Determine the [x, y] coordinate at the center of the cell enclosing the given text.  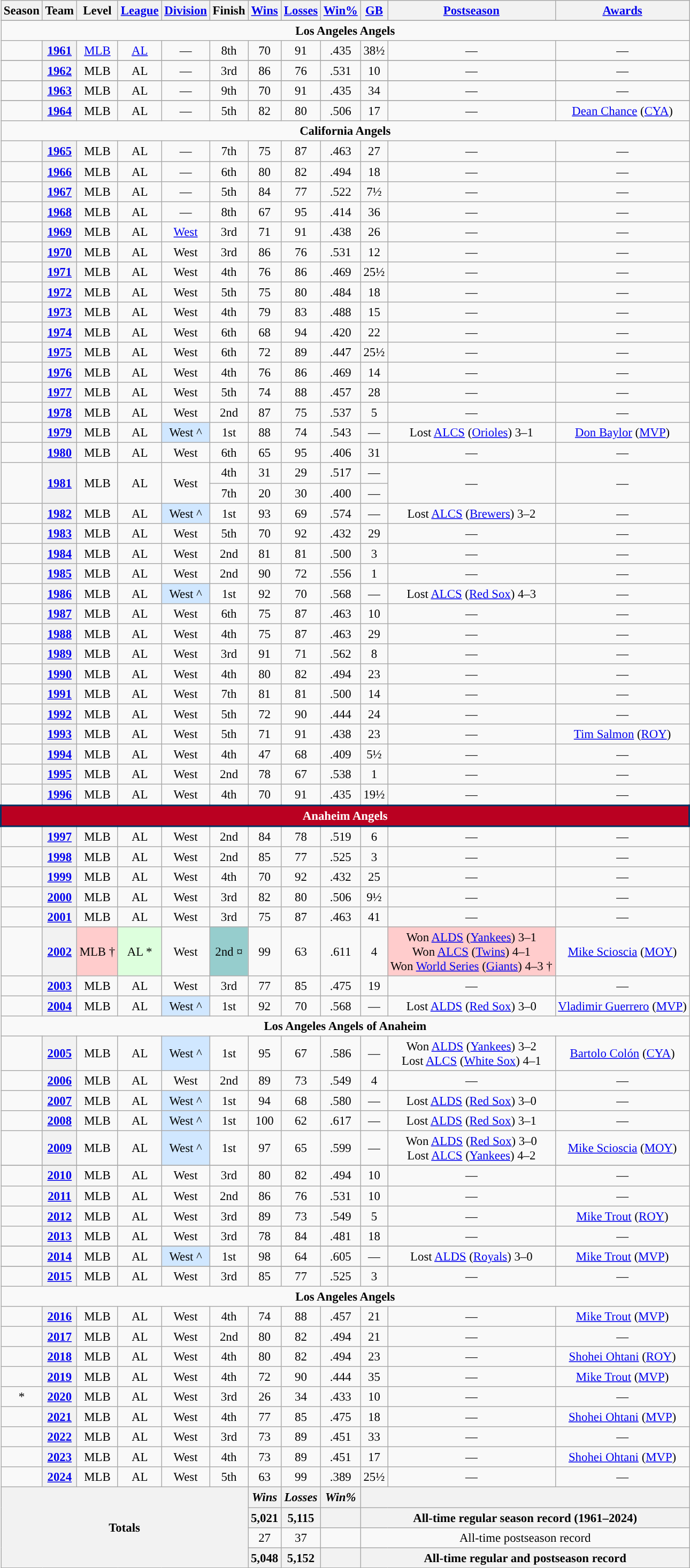
* [22, 1397]
1998 [59, 857]
2018 [59, 1357]
2023 [59, 1457]
MLB † [97, 951]
1973 [59, 312]
1983 [59, 533]
1991 [59, 694]
35 [374, 1377]
Lost ALDS (Red Sox) 3–1 [472, 1121]
.617 [340, 1121]
38½ [374, 51]
1975 [59, 352]
AL * [139, 951]
9½ [374, 897]
69 [301, 513]
.420 [340, 332]
.599 [340, 1149]
.517 [340, 473]
9th [229, 91]
.556 [340, 574]
22 [374, 332]
5,152 [301, 1558]
.433 [340, 1397]
Los Angeles Angels of Anaheim [346, 1026]
64 [301, 1256]
2021 [59, 1417]
2002 [59, 951]
League [139, 11]
.484 [340, 292]
2024 [59, 1478]
28 [374, 393]
1990 [59, 674]
Won ALDS (Yankees) 3–1Won ALCS (Twins) 4–1Won World Series (Giants) 4–3 † [472, 951]
1967 [59, 191]
California Angels [346, 131]
6 [374, 836]
1961 [59, 51]
1989 [59, 654]
1978 [59, 413]
7½ [374, 191]
.574 [340, 513]
.409 [340, 755]
1986 [59, 594]
1976 [59, 373]
.522 [340, 191]
36 [374, 212]
1972 [59, 292]
2015 [59, 1277]
2nd ¤ [229, 951]
20 [265, 493]
.605 [340, 1256]
2022 [59, 1437]
1974 [59, 332]
Vladimir Guerrero (MVP) [623, 1006]
1988 [59, 634]
19½ [374, 795]
Anaheim Angels [346, 815]
All-time regular season record (1961–2024) [525, 1518]
1981 [59, 483]
8 [374, 654]
1999 [59, 877]
1995 [59, 775]
2014 [59, 1256]
1970 [59, 252]
.586 [340, 1054]
GB [374, 11]
1992 [59, 714]
2013 [59, 1236]
Won ALDS (Yankees) 3–2Lost ALCS (White Sox) 4–1 [472, 1054]
1996 [59, 795]
Season [22, 11]
1977 [59, 393]
1993 [59, 734]
1966 [59, 172]
2011 [59, 1196]
2016 [59, 1317]
.543 [340, 433]
1971 [59, 272]
1965 [59, 151]
1994 [59, 755]
15 [374, 312]
5,048 [265, 1558]
100 [265, 1121]
1969 [59, 232]
Tim Salmon (ROY) [623, 734]
79 [265, 312]
.481 [340, 1236]
.538 [340, 775]
.488 [340, 312]
33 [374, 1437]
.519 [340, 836]
5½ [374, 755]
2004 [59, 1006]
.580 [340, 1101]
Lost ALCS (Orioles) 3–1 [472, 433]
1964 [59, 111]
1968 [59, 212]
1963 [59, 91]
Postseason [472, 11]
.414 [340, 212]
1980 [59, 453]
97 [265, 1149]
41 [374, 917]
83 [301, 312]
2017 [59, 1336]
25 [374, 877]
12 [374, 252]
2003 [59, 986]
1985 [59, 574]
47 [265, 755]
.389 [340, 1478]
2020 [59, 1397]
1962 [59, 71]
All-time regular and postseason record [525, 1558]
1984 [59, 554]
Level [97, 11]
1979 [59, 433]
62 [301, 1121]
Dean Chance (CYA) [623, 111]
Lost ALCS (Brewers) 3–2 [472, 513]
Totals [125, 1527]
Don Baylor (MVP) [623, 433]
19 [374, 986]
98 [265, 1256]
2012 [59, 1216]
Finish [229, 11]
Bartolo Colón (CYA) [623, 1054]
2005 [59, 1054]
2007 [59, 1101]
2000 [59, 897]
5,115 [301, 1518]
1997 [59, 836]
1982 [59, 513]
.406 [340, 453]
24 [374, 714]
Team [59, 11]
.611 [340, 951]
.537 [340, 413]
Awards [623, 11]
Lost ALDS (Royals) 3–0 [472, 1256]
2001 [59, 917]
2006 [59, 1081]
2008 [59, 1121]
.562 [340, 654]
.447 [340, 352]
2009 [59, 1149]
.400 [340, 493]
5,021 [265, 1518]
2010 [59, 1176]
Division [186, 11]
93 [265, 513]
37 [301, 1538]
All-time postseason record [525, 1538]
Shohei Ohtani (ROY) [623, 1357]
Lost ALCS (Red Sox) 4–3 [472, 594]
1987 [59, 614]
30 [301, 493]
Mike Trout (ROY) [623, 1216]
Won ALDS (Red Sox) 3–0Lost ALCS (Yankees) 4–2 [472, 1149]
2019 [59, 1377]
